Identify which cell holds the provided text, then report its (X, Y) central coordinate. 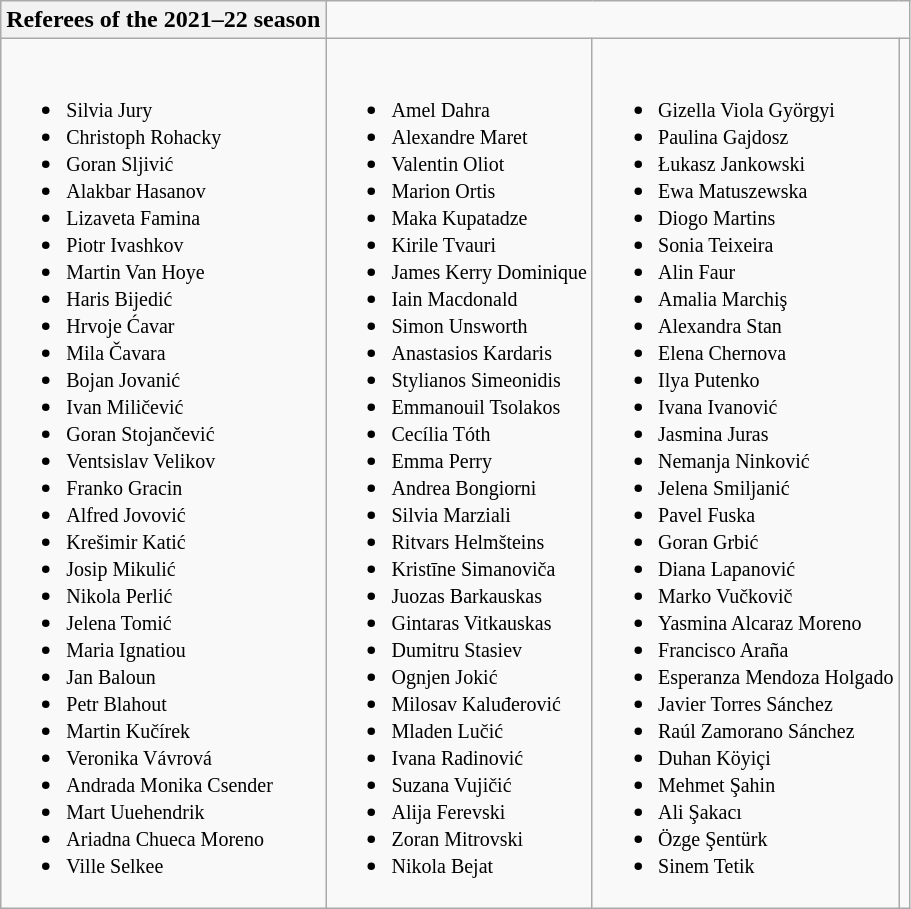
Referees of the 2021–22 season (164, 20)
